Search for the cell housing the specified text and yield its [X, Y] center coordinate. 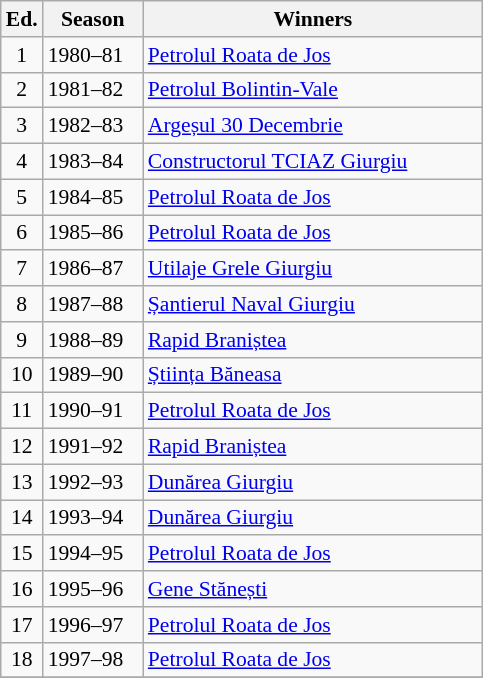
Utilaje Grele Giurgiu [313, 269]
1 [22, 55]
1997–98 [93, 660]
1985–86 [93, 233]
1988–89 [93, 340]
8 [22, 304]
1991–92 [93, 447]
1995–96 [93, 589]
Gene Stănești [313, 589]
1993–94 [93, 518]
Winners [313, 19]
1987–88 [93, 304]
5 [22, 197]
3 [22, 126]
18 [22, 660]
Argeșul 30 Decembrie [313, 126]
1996–97 [93, 625]
15 [22, 554]
4 [22, 162]
10 [22, 375]
17 [22, 625]
1984–85 [93, 197]
6 [22, 233]
12 [22, 447]
2 [22, 90]
Constructorul TCIAZ Giurgiu [313, 162]
13 [22, 482]
1994–95 [93, 554]
14 [22, 518]
1989–90 [93, 375]
16 [22, 589]
9 [22, 340]
Petrolul Bolintin-Vale [313, 90]
Season [93, 19]
11 [22, 411]
1982–83 [93, 126]
Ed. [22, 19]
1986–87 [93, 269]
1983–84 [93, 162]
1992–93 [93, 482]
1981–82 [93, 90]
Șantierul Naval Giurgiu [313, 304]
1990–91 [93, 411]
Știința Băneasa [313, 375]
1980–81 [93, 55]
7 [22, 269]
